Return (x, y) of the center of cell containing provided text 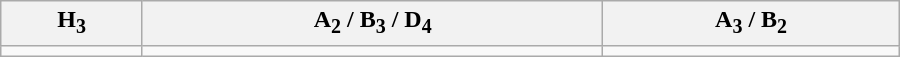
A3 / B2 (751, 23)
H3 (72, 23)
A2 / B3 / D4 (372, 23)
